Return the [x, y] coordinate for the center point of the cell that contains the specified text.  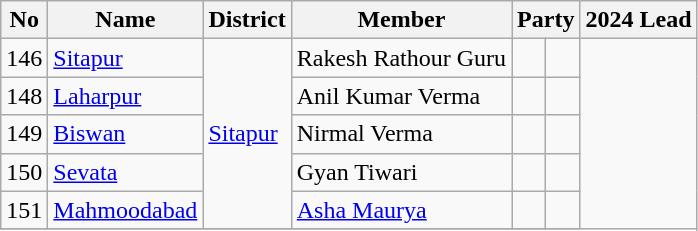
Rakesh Rathour Guru [401, 58]
Gyan Tiwari [401, 172]
Asha Maurya [401, 210]
Laharpur [126, 96]
District [247, 20]
Mahmoodabad [126, 210]
148 [24, 96]
151 [24, 210]
146 [24, 58]
Biswan [126, 134]
Party [546, 20]
Anil Kumar Verma [401, 96]
No [24, 20]
Sevata [126, 172]
150 [24, 172]
Nirmal Verma [401, 134]
Member [401, 20]
Name [126, 20]
2024 Lead [638, 20]
149 [24, 134]
